Scan for the cell matching the given text and deliver its (X, Y) coordinate at center. 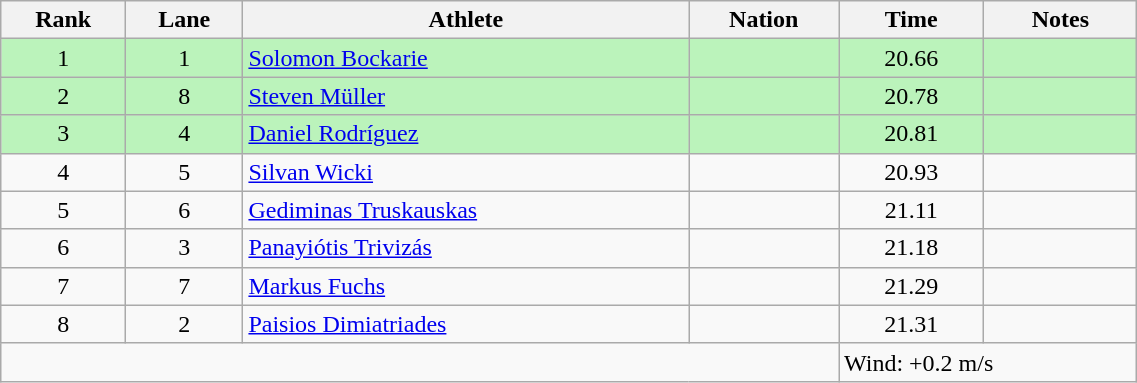
20.78 (912, 96)
Nation (764, 20)
20.66 (912, 58)
Athlete (466, 20)
21.18 (912, 248)
Wind: +0.2 m/s (988, 362)
20.93 (912, 172)
Gediminas Truskauskas (466, 210)
Panayiótis Trivizás (466, 248)
21.31 (912, 324)
Time (912, 20)
Steven Müller (466, 96)
Lane (184, 20)
Silvan Wicki (466, 172)
Daniel Rodríguez (466, 134)
Rank (64, 20)
21.11 (912, 210)
Markus Fuchs (466, 286)
Notes (1060, 20)
Paisios Dimiatriades (466, 324)
20.81 (912, 134)
Solomon Bockarie (466, 58)
21.29 (912, 286)
